Provide the [x, y] coordinate of the cell's center where the given text is located.  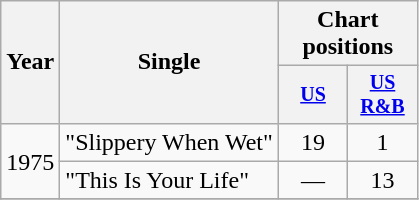
1975 [30, 161]
"Slippery When Wet" [169, 142]
Chart positions [348, 34]
13 [382, 180]
USR&B [382, 94]
US [312, 94]
— [312, 180]
1 [382, 142]
"This Is Your Life" [169, 180]
19 [312, 142]
Year [30, 62]
Single [169, 62]
